Locate the cell with the specified text and output its [x, y] center coordinate. 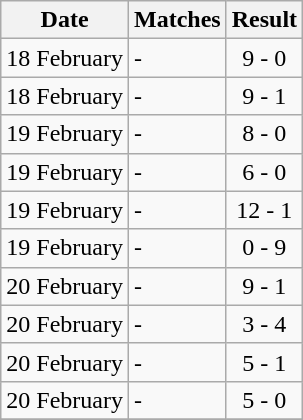
Date [65, 20]
9 - 0 [264, 58]
Result [264, 20]
5 - 1 [264, 362]
0 - 9 [264, 248]
5 - 0 [264, 400]
8 - 0 [264, 134]
3 - 4 [264, 324]
6 - 0 [264, 172]
Matches [177, 20]
12 - 1 [264, 210]
